Return the [X, Y] coordinate for the center point of the cell that contains the specified text.  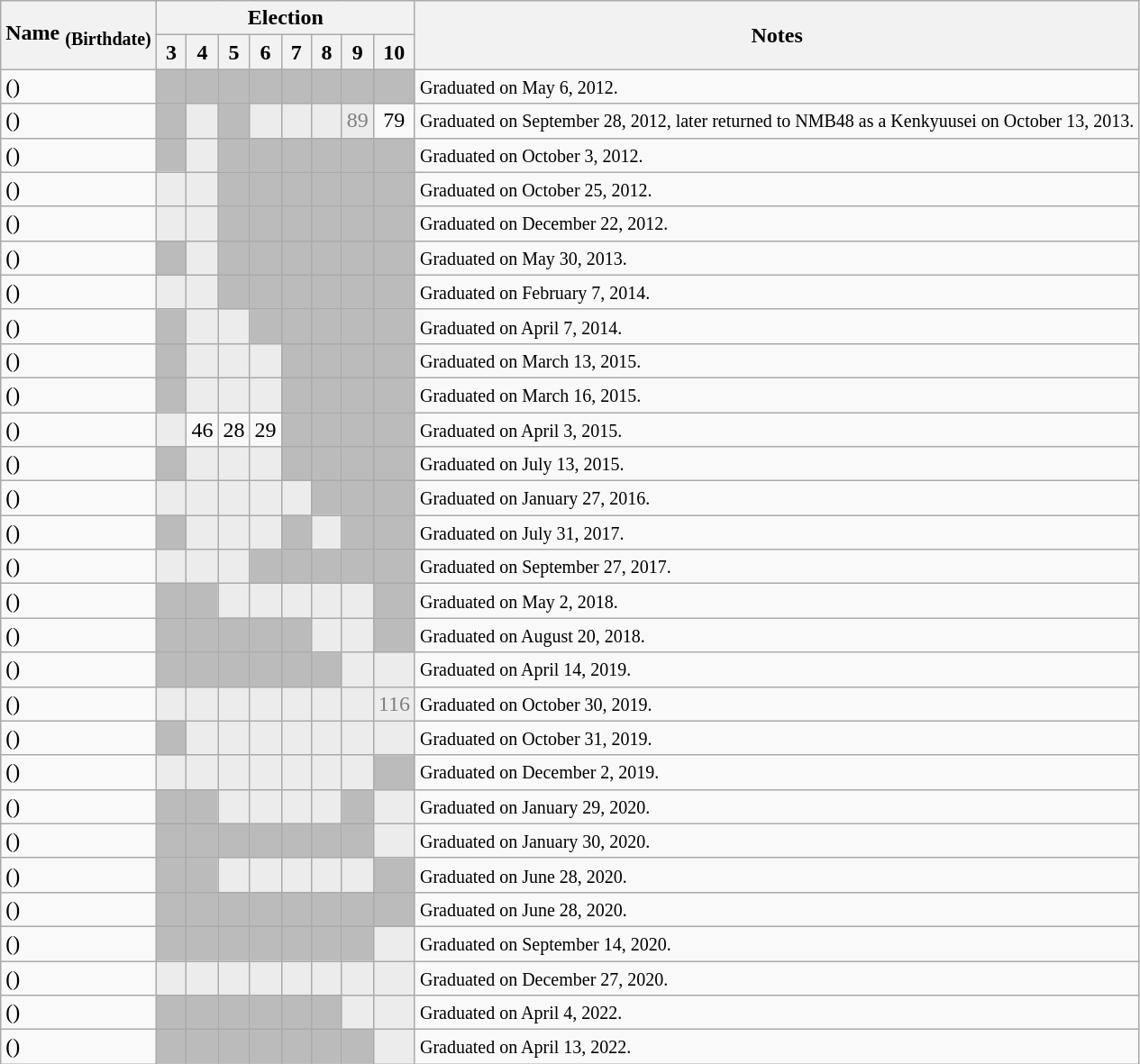
Election [285, 18]
Graduated on April 14, 2019. [777, 669]
Graduated on May 2, 2018. [777, 601]
8 [327, 52]
Graduated on December 22, 2012. [777, 223]
7 [296, 52]
Graduated on October 30, 2019. [777, 704]
Graduated on July 31, 2017. [777, 532]
Graduated on May 30, 2013. [777, 258]
5 [234, 52]
Graduated on January 29, 2020. [777, 806]
Graduated on May 6, 2012. [777, 86]
Graduated on April 4, 2022. [777, 1013]
3 [171, 52]
9 [357, 52]
Graduated on April 7, 2014. [777, 326]
116 [394, 704]
Graduated on September 28, 2012, later returned to NMB48 as a Kenkyuusei on October 13, 2013. [777, 121]
Graduated on October 25, 2012. [777, 189]
46 [202, 430]
4 [202, 52]
Name (Birthdate) [79, 35]
Graduated on December 27, 2020. [777, 978]
Graduated on January 27, 2016. [777, 498]
Graduated on March 16, 2015. [777, 395]
89 [357, 121]
10 [394, 52]
Graduated on April 3, 2015. [777, 430]
Graduated on December 2, 2019. [777, 772]
6 [265, 52]
Graduated on August 20, 2018. [777, 635]
Notes [777, 35]
Graduated on September 14, 2020. [777, 943]
Graduated on October 3, 2012. [777, 155]
29 [265, 430]
28 [234, 430]
79 [394, 121]
Graduated on September 27, 2017. [777, 567]
Graduated on March 13, 2015. [777, 360]
Graduated on April 13, 2022. [777, 1047]
Graduated on January 30, 2020. [777, 841]
Graduated on October 31, 2019. [777, 738]
Graduated on February 7, 2014. [777, 292]
Graduated on July 13, 2015. [777, 464]
